Output the [x, y] coordinate of the center of the cell containing the given text.  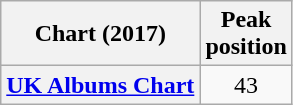
Peakposition [246, 34]
Chart (2017) [100, 34]
UK Albums Chart [100, 85]
43 [246, 85]
